Find where the given text appears and provide that cell's center as [x, y] coordinate. 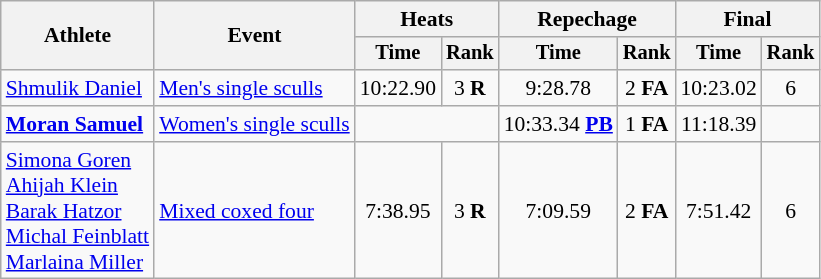
11:18.39 [718, 124]
10:22.90 [398, 88]
Heats [427, 19]
Women's single sculls [254, 124]
3 R [470, 88]
Final [747, 19]
9:28.78 [558, 88]
Event [254, 36]
Athlete [78, 36]
10:23.02 [718, 88]
Repechage [588, 19]
2 FA [647, 88]
Shmulik Daniel [78, 88]
Men's single sculls [254, 88]
1 FA [647, 124]
10:33.34 PB [558, 124]
6 [791, 88]
Moran Samuel [78, 124]
